Search for the cell housing the specified text and yield its [x, y] center coordinate. 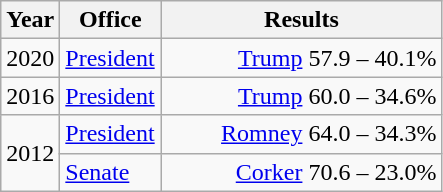
Trump 57.9 – 40.1% [302, 58]
2012 [30, 153]
Year [30, 20]
Office [110, 20]
2020 [30, 58]
Senate [110, 172]
Trump 60.0 – 34.6% [302, 96]
Corker 70.6 – 23.0% [302, 172]
Romney 64.0 – 34.3% [302, 134]
Results [302, 20]
2016 [30, 96]
